Output the [x, y] coordinate of the center of the cell containing the given text.  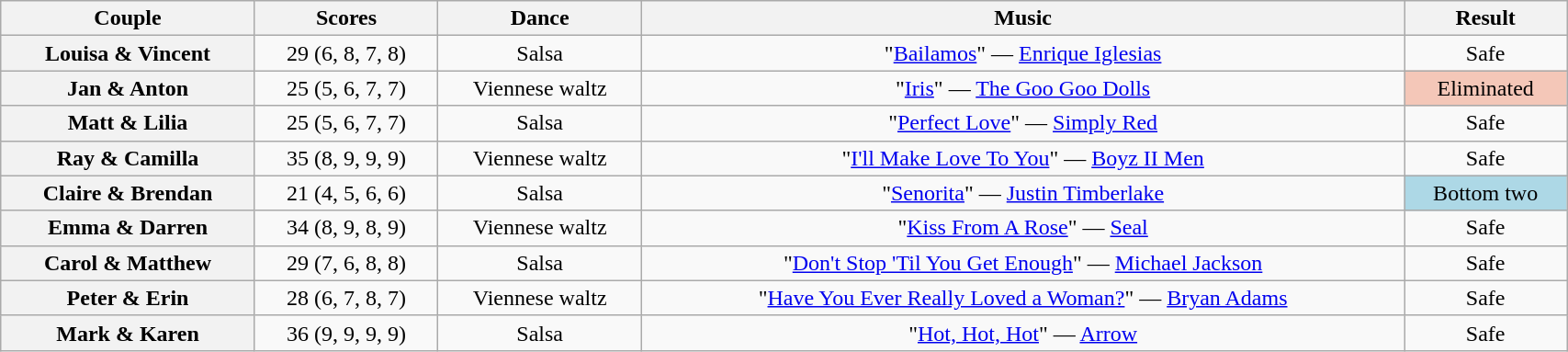
Couple [129, 18]
Eliminated [1486, 88]
29 (7, 6, 8, 8) [345, 263]
Claire & Brendan [129, 193]
Result [1486, 18]
Ray & Camilla [129, 158]
28 (6, 7, 8, 7) [345, 298]
Scores [345, 18]
35 (8, 9, 9, 9) [345, 158]
"Kiss From A Rose" — Seal [1023, 228]
"Senorita" — Justin Timberlake [1023, 193]
Mark & Karen [129, 333]
"Have You Ever Really Loved a Woman?" — Bryan Adams [1023, 298]
"Don't Stop 'Til You Get Enough" — Michael Jackson [1023, 263]
"I'll Make Love To You" — Boyz II Men [1023, 158]
34 (8, 9, 8, 9) [345, 228]
Bottom two [1486, 193]
Peter & Erin [129, 298]
Dance [540, 18]
"Bailamos" — Enrique Iglesias [1023, 53]
"Perfect Love" — Simply Red [1023, 123]
Matt & Lilia [129, 123]
"Iris" — The Goo Goo Dolls [1023, 88]
36 (9, 9, 9, 9) [345, 333]
Music [1023, 18]
29 (6, 8, 7, 8) [345, 53]
"Hot, Hot, Hot" — Arrow [1023, 333]
21 (4, 5, 6, 6) [345, 193]
Jan & Anton [129, 88]
Louisa & Vincent [129, 53]
Carol & Matthew [129, 263]
Emma & Darren [129, 228]
